Search for the cell housing the specified text and yield its (x, y) center coordinate. 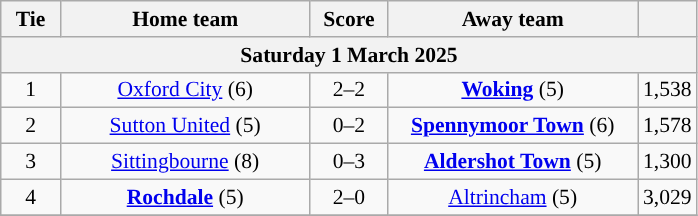
Woking (5) (513, 90)
2–2 (349, 90)
Altrincham (5) (513, 197)
4 (31, 197)
Sittingbourne (8) (185, 162)
1,578 (668, 126)
1 (31, 90)
0–3 (349, 162)
Oxford City (6) (185, 90)
Spennymoor Town (6) (513, 126)
1,300 (668, 162)
1,538 (668, 90)
2 (31, 126)
2–0 (349, 197)
Sutton United (5) (185, 126)
Tie (31, 19)
Aldershot Town (5) (513, 162)
0–2 (349, 126)
Home team (185, 19)
Rochdale (5) (185, 197)
Saturday 1 March 2025 (349, 55)
Away team (513, 19)
3,029 (668, 197)
3 (31, 162)
Score (349, 19)
